Locate the cell with the specified text and output its (x, y) center coordinate. 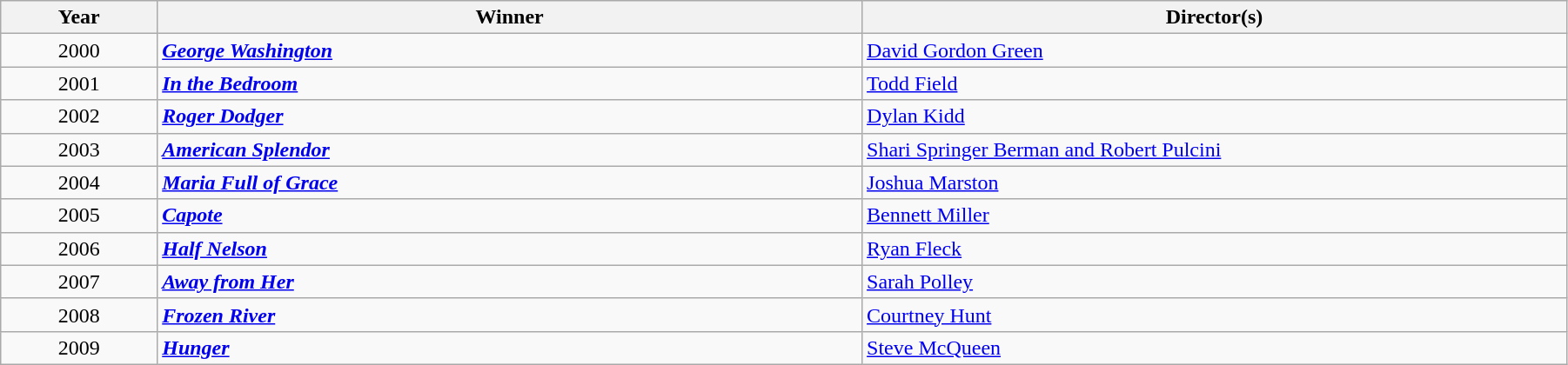
Away from Her (510, 282)
Shari Springer Berman and Robert Pulcini (1215, 149)
Steve McQueen (1215, 348)
Half Nelson (510, 249)
2007 (79, 282)
David Gordon Green (1215, 50)
Frozen River (510, 315)
In the Bedroom (510, 83)
Joshua Marston (1215, 182)
2000 (79, 50)
Director(s) (1215, 17)
Maria Full of Grace (510, 182)
2005 (79, 216)
Ryan Fleck (1215, 249)
Hunger (510, 348)
2008 (79, 315)
Capote (510, 216)
Sarah Polley (1215, 282)
Todd Field (1215, 83)
2006 (79, 249)
Roger Dodger (510, 116)
American Splendor (510, 149)
Bennett Miller (1215, 216)
2001 (79, 83)
George Washington (510, 50)
Courtney Hunt (1215, 315)
Dylan Kidd (1215, 116)
Winner (510, 17)
Year (79, 17)
2009 (79, 348)
2003 (79, 149)
2004 (79, 182)
2002 (79, 116)
